Search for the cell housing the specified text and yield its [x, y] center coordinate. 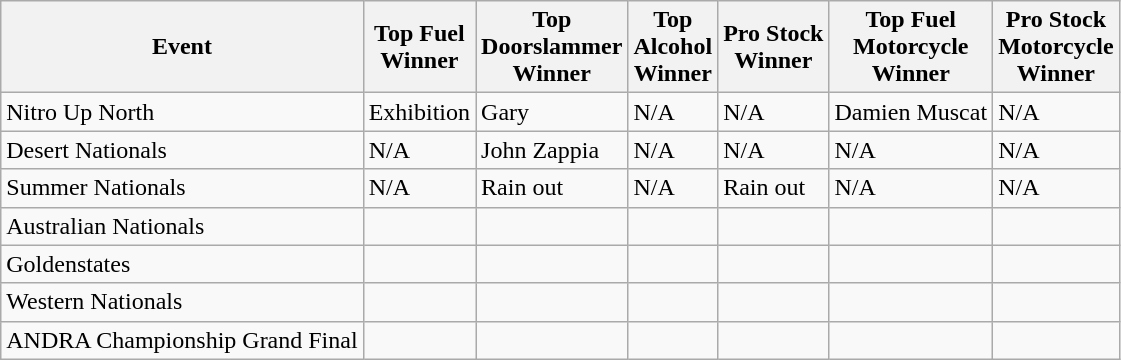
Australian Nationals [182, 226]
Exhibition [419, 112]
ANDRA Championship Grand Final [182, 340]
Western Nationals [182, 302]
Summer Nationals [182, 188]
Nitro Up North [182, 112]
Gary [552, 112]
Goldenstates [182, 264]
TopDoorslammerWinner [552, 47]
Damien Muscat [911, 112]
Top FuelWinner [419, 47]
Desert Nationals [182, 150]
John Zappia [552, 150]
TopAlcoholWinner [673, 47]
Top FuelMotorcycleWinner [911, 47]
Pro StockWinner [774, 47]
Event [182, 47]
Pro StockMotorcycleWinner [1056, 47]
